Output the (x, y) coordinate of the center of the cell containing the given text.  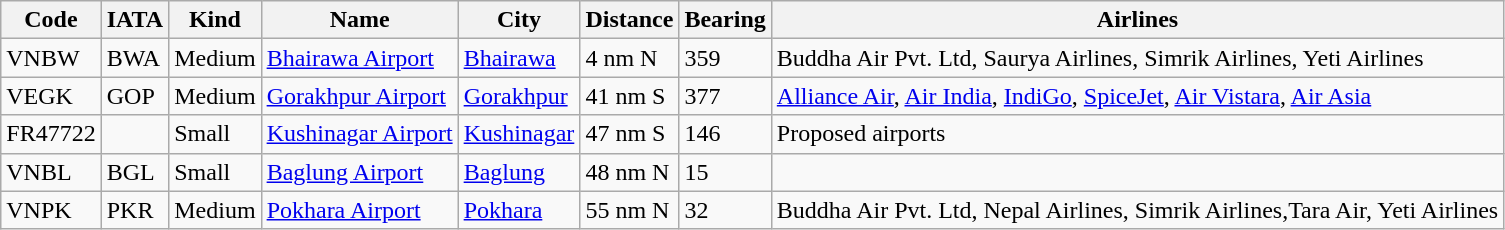
Pokhara Airport (360, 210)
Kushinagar (519, 134)
359 (725, 58)
377 (725, 96)
Gorakhpur Airport (360, 96)
32 (725, 210)
Bearing (725, 20)
Code (51, 20)
VNBL (51, 172)
VEGK (51, 96)
GOP (135, 96)
Bhairawa Airport (360, 58)
Name (360, 20)
Buddha Air Pvt. Ltd, Saurya Airlines, Simrik Airlines, Yeti Airlines (1137, 58)
4 nm N (630, 58)
Kind (215, 20)
Proposed airports (1137, 134)
Alliance Air, Air India, IndiGo, SpiceJet, Air Vistara, Air Asia (1137, 96)
IATA (135, 20)
41 nm S (630, 96)
Distance (630, 20)
VNBW (51, 58)
Pokhara (519, 210)
47 nm S (630, 134)
Bhairawa (519, 58)
15 (725, 172)
146 (725, 134)
Airlines (1137, 20)
55 nm N (630, 210)
PKR (135, 210)
Gorakhpur (519, 96)
VNPK (51, 210)
BWA (135, 58)
48 nm N (630, 172)
Buddha Air Pvt. Ltd, Nepal Airlines, Simrik Airlines,Tara Air, Yeti Airlines (1137, 210)
Baglung Airport (360, 172)
Baglung (519, 172)
City (519, 20)
FR47722 (51, 134)
BGL (135, 172)
Kushinagar Airport (360, 134)
